Provide the [x, y] coordinate of the cell's center where the given text is located.  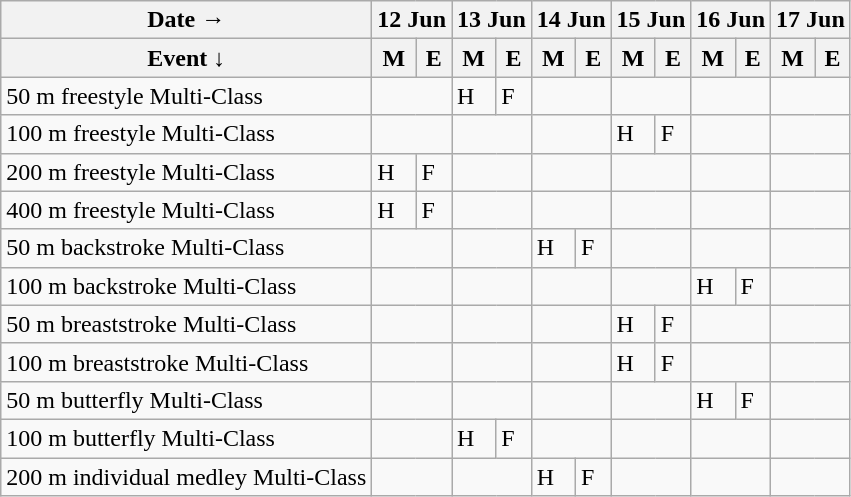
Date → [186, 20]
100 m freestyle Multi-Class [186, 134]
50 m butterfly Multi-Class [186, 400]
17 Jun [811, 20]
15 Jun [651, 20]
50 m breaststroke Multi-Class [186, 324]
14 Jun [571, 20]
13 Jun [492, 20]
100 m butterfly Multi-Class [186, 438]
400 m freestyle Multi-Class [186, 210]
16 Jun [731, 20]
100 m backstroke Multi-Class [186, 286]
Event ↓ [186, 58]
50 m freestyle Multi-Class [186, 96]
50 m backstroke Multi-Class [186, 248]
100 m breaststroke Multi-Class [186, 362]
200 m individual medley Multi-Class [186, 477]
200 m freestyle Multi-Class [186, 172]
12 Jun [412, 20]
